From the cell containing the given text, extract its center point as (x, y) coordinate. 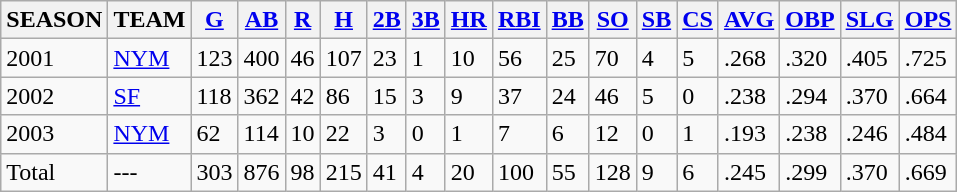
AVG (748, 20)
.320 (810, 58)
23 (386, 58)
.725 (928, 58)
OPS (928, 20)
55 (568, 172)
15 (386, 96)
SEASON (54, 20)
.405 (870, 58)
2B (386, 20)
.246 (870, 134)
.245 (748, 172)
86 (344, 96)
100 (519, 172)
25 (568, 58)
G (214, 20)
.484 (928, 134)
215 (344, 172)
400 (262, 58)
118 (214, 96)
HR (468, 20)
128 (612, 172)
7 (519, 134)
303 (214, 172)
20 (468, 172)
.193 (748, 134)
107 (344, 58)
TEAM (150, 20)
2002 (54, 96)
AB (262, 20)
3B (426, 20)
SF (150, 96)
.268 (748, 58)
SLG (870, 20)
CS (698, 20)
123 (214, 58)
H (344, 20)
876 (262, 172)
62 (214, 134)
Total (54, 172)
98 (302, 172)
2003 (54, 134)
--- (150, 172)
SO (612, 20)
12 (612, 134)
BB (568, 20)
22 (344, 134)
41 (386, 172)
.664 (928, 96)
56 (519, 58)
.294 (810, 96)
R (302, 20)
37 (519, 96)
.299 (810, 172)
42 (302, 96)
2001 (54, 58)
24 (568, 96)
362 (262, 96)
SB (656, 20)
114 (262, 134)
RBI (519, 20)
.669 (928, 172)
OBP (810, 20)
70 (612, 58)
